From the cell containing the given text, extract its center point as (X, Y) coordinate. 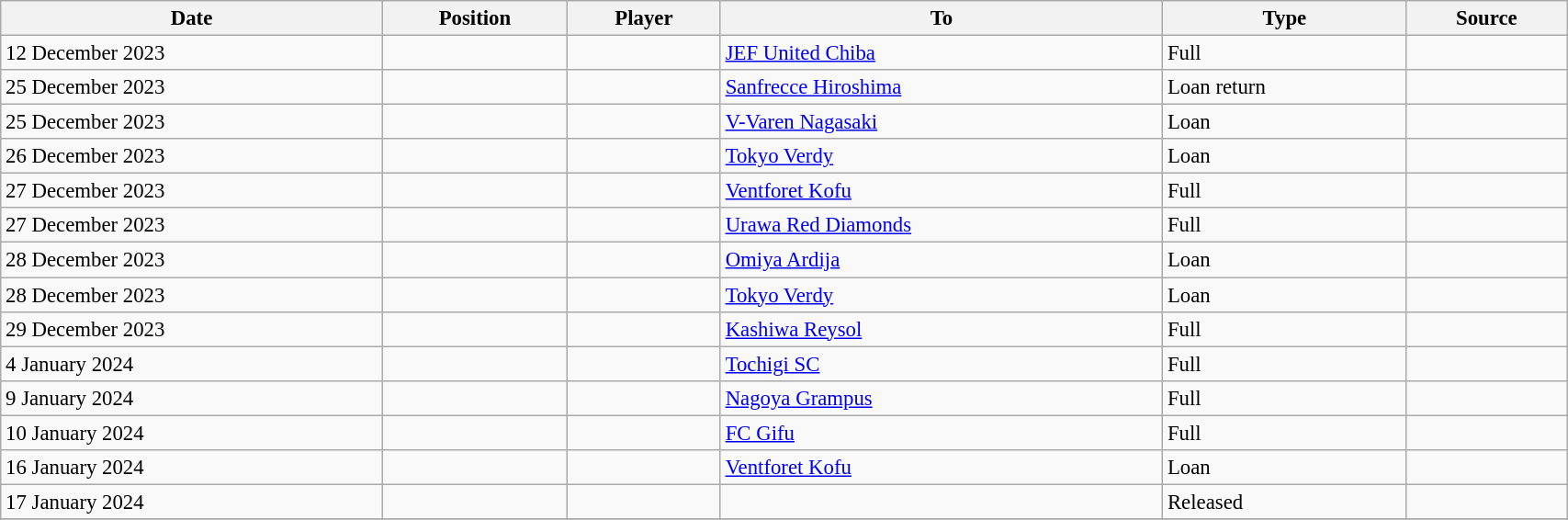
Sanfrecce Hiroshima (941, 87)
Source (1486, 18)
Kashiwa Reysol (941, 329)
Urawa Red Diamonds (941, 225)
12 December 2023 (192, 53)
Date (192, 18)
V-Varen Nagasaki (941, 122)
Position (474, 18)
FC Gifu (941, 433)
26 December 2023 (192, 156)
To (941, 18)
Omiya Ardija (941, 260)
Player (645, 18)
Tochigi SC (941, 364)
Nagoya Grampus (941, 398)
4 January 2024 (192, 364)
10 January 2024 (192, 433)
17 January 2024 (192, 502)
9 January 2024 (192, 398)
JEF United Chiba (941, 53)
Loan return (1284, 87)
29 December 2023 (192, 329)
Released (1284, 502)
16 January 2024 (192, 468)
Type (1284, 18)
